Scan for the cell matching the given text and deliver its [X, Y] coordinate at center. 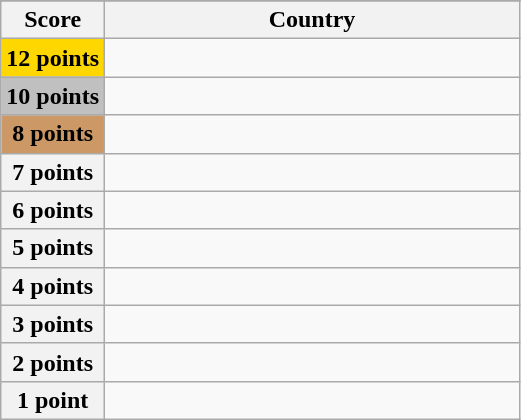
10 points [53, 96]
12 points [53, 58]
3 points [53, 324]
Score [53, 20]
2 points [53, 362]
5 points [53, 248]
8 points [53, 134]
6 points [53, 210]
Country [312, 20]
7 points [53, 172]
1 point [53, 400]
4 points [53, 286]
